Determine the (x, y) coordinate at the center of the cell enclosing the given text.  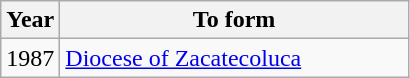
Diocese of Zacatecoluca (234, 58)
1987 (30, 58)
To form (234, 20)
Year (30, 20)
